Extract the (x, y) coordinate from the center of the cell holding the provided text.  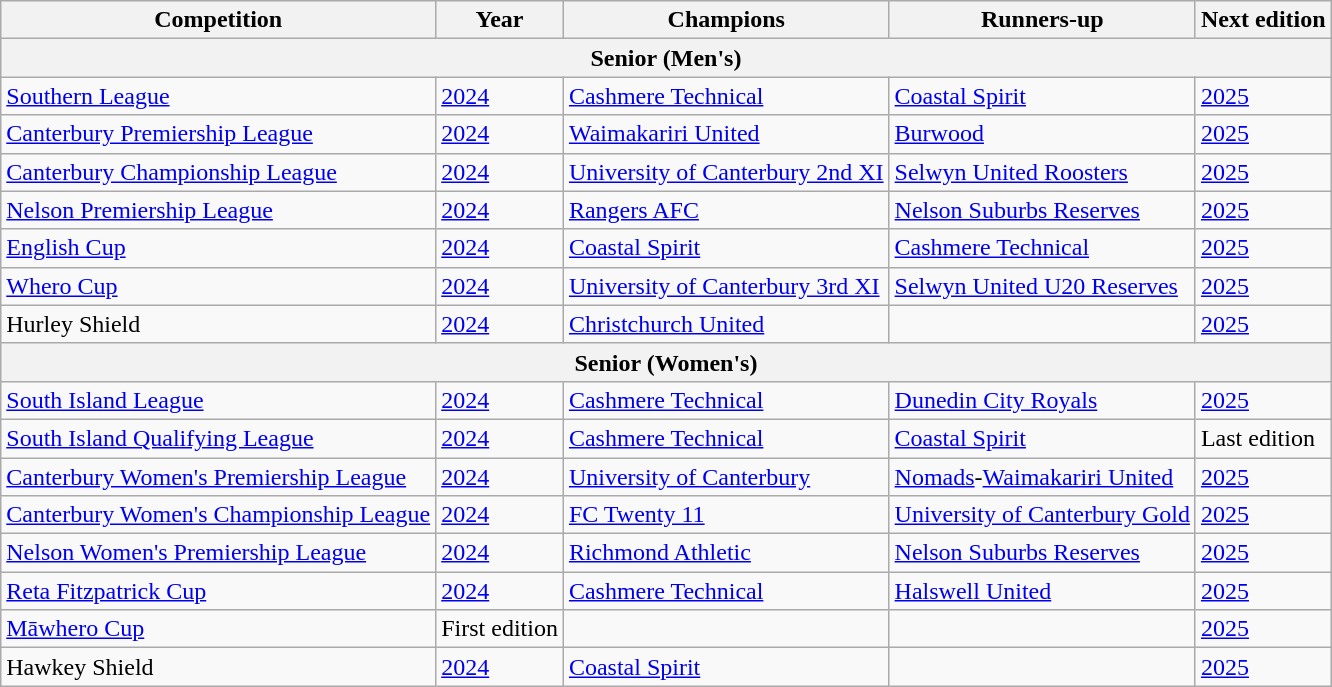
First edition (500, 629)
Dunedin City Royals (1042, 400)
Christchurch United (726, 324)
Hurley Shield (218, 324)
Canterbury Premiership League (218, 134)
Canterbury Championship League (218, 172)
Halswell United (1042, 591)
Senior (Women's) (666, 362)
Richmond Athletic (726, 553)
Champions (726, 20)
Canterbury Women's Championship League (218, 515)
Hawkey Shield (218, 667)
Waimakariri United (726, 134)
University of Canterbury 3rd XI (726, 286)
Senior (Men's) (666, 58)
South Island Qualifying League (218, 438)
University of Canterbury (726, 477)
University of Canterbury 2nd XI (726, 172)
Rangers AFC (726, 210)
Nomads-Waimakariri United (1042, 477)
FC Twenty 11 (726, 515)
Last edition (1263, 438)
Nelson Premiership League (218, 210)
English Cup (218, 248)
Māwhero Cup (218, 629)
Next edition (1263, 20)
Runners-up (1042, 20)
Selwyn United Roosters (1042, 172)
Whero Cup (218, 286)
Competition (218, 20)
Reta Fitzpatrick Cup (218, 591)
Burwood (1042, 134)
Year (500, 20)
Nelson Women's Premiership League (218, 553)
South Island League (218, 400)
Southern League (218, 96)
University of Canterbury Gold (1042, 515)
Canterbury Women's Premiership League (218, 477)
Selwyn United U20 Reserves (1042, 286)
